Pinpoint the cell where the given text exists, returning its (x, y) midpoint coordinate. 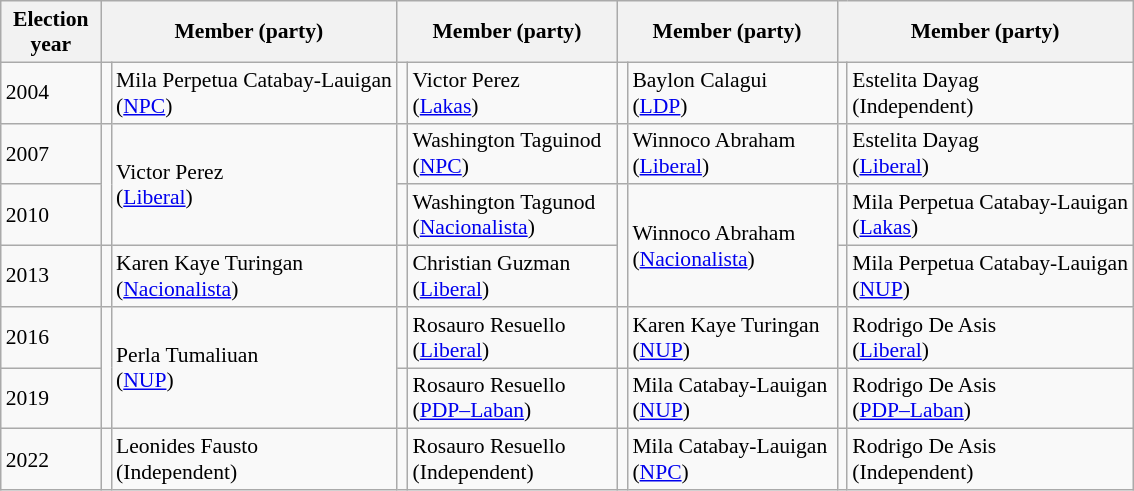
2019 (51, 398)
Mila Perpetua Catabay-Lauigan(NUP) (990, 276)
Rodrigo De Asis(Independent) (990, 460)
Christian Guzman(Liberal) (512, 276)
Rosauro Resuello(Liberal) (512, 338)
2007 (51, 154)
2004 (51, 92)
Victor Perez(Lakas) (512, 92)
Karen Kaye Turingan(Nacionalista) (254, 276)
Washington Tagunod(Nacionalista) (512, 216)
Baylon Calagui(LDP) (732, 92)
Washington Taguinod(NPC) (512, 154)
2013 (51, 276)
Mila Perpetua Catabay-Lauigan(Lakas) (990, 216)
Rodrigo De Asis(PDP–Laban) (990, 398)
Rosauro Resuello(PDP–Laban) (512, 398)
Karen Kaye Turingan(NUP) (732, 338)
Rosauro Resuello(Independent) (512, 460)
Estelita Dayag(Independent) (990, 92)
Mila Catabay-Lauigan(NUP) (732, 398)
Mila Catabay-Lauigan(NPC) (732, 460)
Winnoco Abraham(Nacionalista) (732, 246)
2022 (51, 460)
2010 (51, 216)
Estelita Dayag(Liberal) (990, 154)
2016 (51, 338)
Mila Perpetua Catabay-Lauigan(NPC) (254, 92)
Rodrigo De Asis(Liberal) (990, 338)
Leonides Fausto(Independent) (254, 460)
Electionyear (51, 32)
Victor Perez(Liberal) (254, 184)
Winnoco Abraham(Liberal) (732, 154)
Perla Tumaliuan(NUP) (254, 368)
